Detect which cell encompasses the target text, then output its (X, Y) center coordinate. 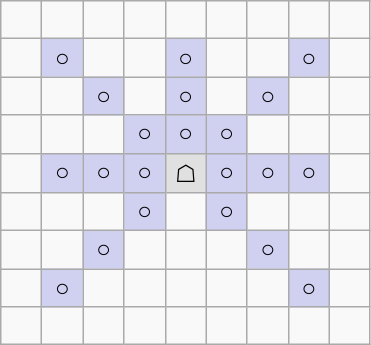
☖ (186, 173)
